Extract the [x, y] coordinate from the center of the cell holding the provided text.  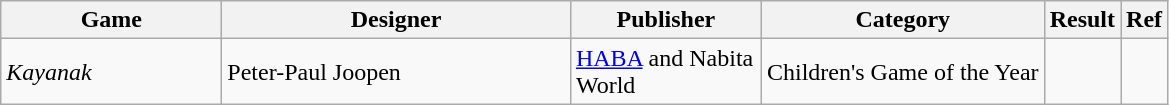
Kayanak [112, 72]
Game [112, 20]
Children's Game of the Year [902, 72]
Result [1082, 20]
Designer [396, 20]
Category [902, 20]
HABA and Nabita World [666, 72]
Ref [1144, 20]
Peter-Paul Joopen [396, 72]
Publisher [666, 20]
